Locate the cell with the specified text and output its [x, y] center coordinate. 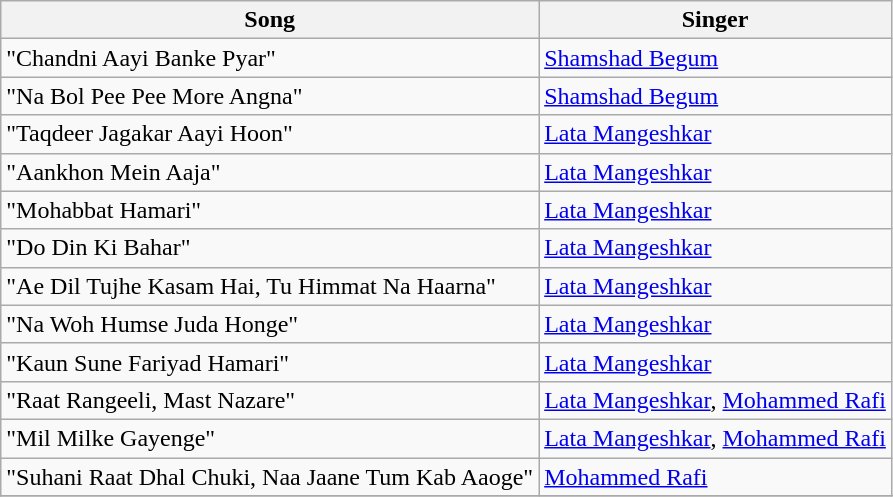
Singer [716, 20]
Song [270, 20]
"Na Woh Humse Juda Honge" [270, 324]
"Chandni Aayi Banke Pyar" [270, 58]
"Aankhon Mein Aaja" [270, 172]
"Mohabbat Hamari" [270, 210]
"Do Din Ki Bahar" [270, 248]
Mohammed Rafi [716, 477]
"Kaun Sune Fariyad Hamari" [270, 362]
"Raat Rangeeli, Mast Nazare" [270, 400]
"Ae Dil Tujhe Kasam Hai, Tu Himmat Na Haarna" [270, 286]
"Suhani Raat Dhal Chuki, Naa Jaane Tum Kab Aaoge" [270, 477]
"Mil Milke Gayenge" [270, 438]
"Taqdeer Jagakar Aayi Hoon" [270, 134]
"Na Bol Pee Pee More Angna" [270, 96]
